Detect which cell encompasses the target text, then output its (x, y) center coordinate. 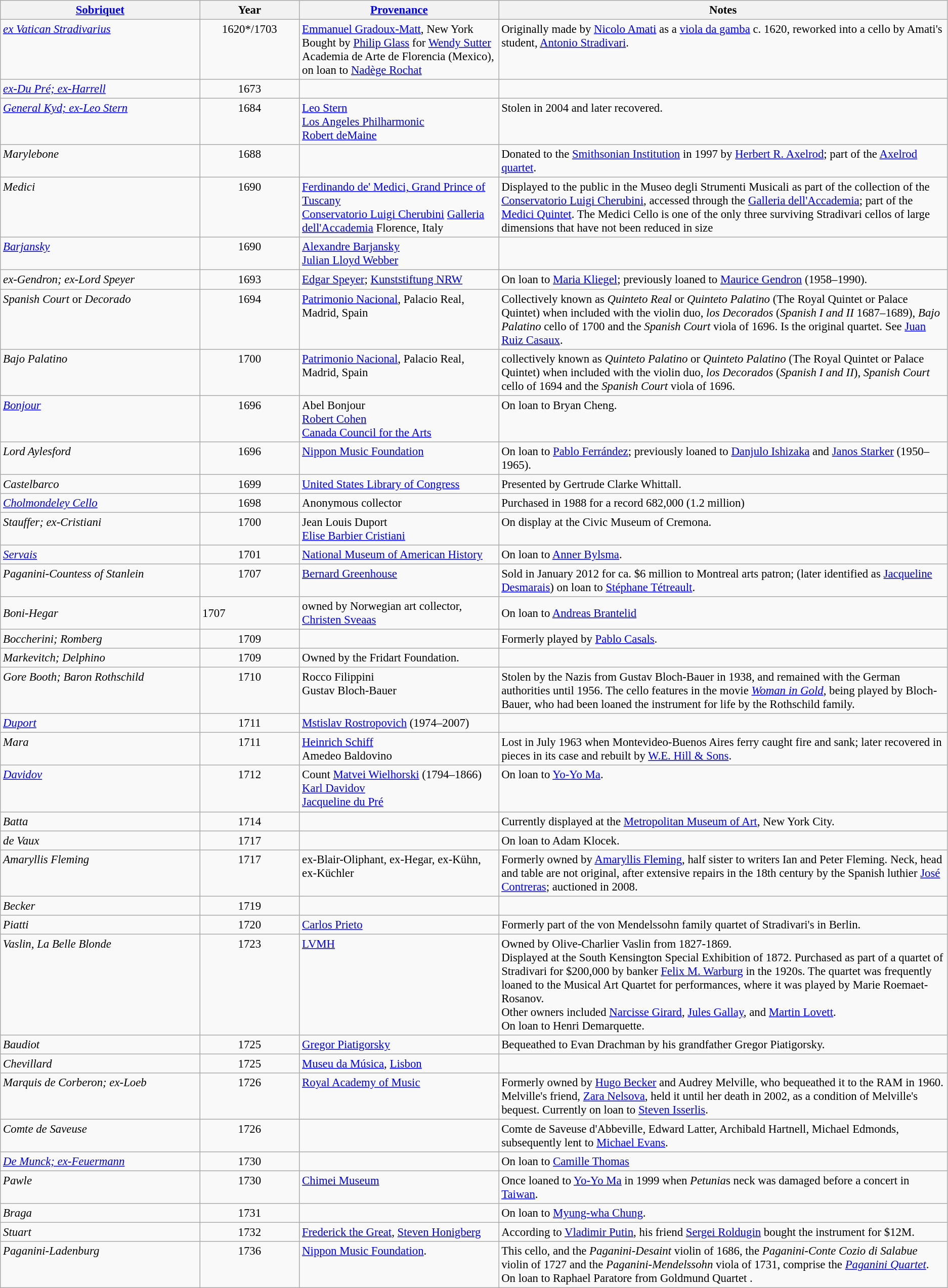
Markevitch; Delphino (100, 658)
1673 (250, 89)
Emmanuel Gradoux-Matt, New York Bought by Philip Glass for Wendy SutterAcademia de Arte de Florencia (Mexico), on loan to Nadège Rochat (399, 50)
1710 (250, 691)
On loan to Andreas Brantelid (723, 613)
Presented by Gertrude Clarke Whittall. (723, 484)
Formerly part of the von Mendelssohn family quartet of Stradivari's in Berlin. (723, 925)
Bernard Greenhouse (399, 581)
Year (250, 10)
Provenance (399, 10)
Rocco FilippiniGustav Bloch-Bauer (399, 691)
ex-Blair-Oliphant, ex-Hegar, ex-Kühn, ex-Küchler (399, 873)
Becker (100, 906)
Abel BonjourRobert CohenCanada Council for the Arts (399, 419)
Lord Aylesford (100, 458)
Mara (100, 749)
1720 (250, 925)
Chimei Museum (399, 1187)
Museu da Música, Lisbon (399, 1063)
1712 (250, 789)
1698 (250, 503)
Stauffer; ex-Cristiani (100, 529)
On loan to Pablo Ferrández; previously loaned to Danjulo Ishizaka and Janos Starker (1950–1965). (723, 458)
Stuart (100, 1232)
Jean Louis DuportElise Barbier Cristiani (399, 529)
Currently displayed at the Metropolitan Museum of Art, New York City. (723, 821)
Frederick the Great, Steven Honigberg (399, 1232)
According to Vladimir Putin, his friend Sergei Roldugin bought the instrument for $12M. (723, 1232)
Count Matvei Wielhorski (1794–1866)Karl DavidovJacqueline du Pré (399, 789)
Leo SternLos Angeles PhilharmonicRobert deMaine (399, 122)
Medici (100, 207)
Marquis de Corberon; ex-Loeb (100, 1096)
de Vaux (100, 840)
Servais (100, 555)
Bonjour (100, 419)
Spanish Court or Decorado (100, 320)
Donated to the Smithsonian Institution in 1997 by Herbert R. Axelrod; part of the Axelrod quartet. (723, 161)
Heinrich SchiffAmedeo Baldovino (399, 749)
Anonymous collector (399, 503)
Chevillard (100, 1063)
Nippon Music Foundation (399, 458)
1731 (250, 1213)
Notes (723, 10)
Gregor Piatigorsky (399, 1045)
Bajo Palatino (100, 372)
Castelbarco (100, 484)
ex-Du Pré; ex-Harrell (100, 89)
1684 (250, 122)
Sold in January 2012 for ca. $6 million to Montreal arts patron; (later identified as Jacqueline Desmarais) on loan to Stéphane Tétreault. (723, 581)
Vaslin, La Belle Blonde (100, 985)
On loan to Camille Thomas (723, 1162)
Boccherini; Romberg (100, 639)
1693 (250, 280)
On loan to Yo-Yo Ma. (723, 789)
Mstislav Rostropovich (1974–2007) (399, 723)
Once loaned to Yo-Yo Ma in 1999 when Petunias neck was damaged before a concert in Taiwan. (723, 1187)
1620*/1703 (250, 50)
Lost in July 1963 when Montevideo-Buenos Aires ferry caught fire and sank; later recovered in pieces in its case and rebuilt by W.E. Hill & Sons. (723, 749)
Boni-Hegar (100, 613)
Piatti (100, 925)
Braga (100, 1213)
De Munck; ex-Feuermann (100, 1162)
Davidov (100, 789)
Barjansky (100, 254)
Sobriquet (100, 10)
Owned by the Fridart Foundation. (399, 658)
ex Vatican Stradivarius (100, 50)
On loan to Bryan Cheng. (723, 419)
owned by Norwegian art collector, Christen Sveaas (399, 613)
United States Library of Congress (399, 484)
Royal Academy of Music (399, 1096)
On loan to Adam Klocek. (723, 840)
General Kyd; ex-Leo Stern (100, 122)
Comte de Saveuse d'Abbeville, Edward Latter, Archibald Hartnell, Michael Edmonds, subsequently lent to Michael Evans. (723, 1136)
Amaryllis Fleming (100, 873)
National Museum of American History (399, 555)
Cholmondeley Cello (100, 503)
Pawle (100, 1187)
Originally made by Nicolo Amati as a viola da gamba c. 1620, reworked into a cello by Amati's student, Antonio Stradivari. (723, 50)
ex-Gendron; ex-Lord Speyer (100, 280)
1694 (250, 320)
LVMH (399, 985)
Paganini-Countess of Stanlein (100, 581)
1714 (250, 821)
1719 (250, 906)
Alexandre BarjanskyJulian Lloyd Webber (399, 254)
Edgar Speyer; Kunststiftung NRW (399, 280)
Stolen in 2004 and later recovered. (723, 122)
1732 (250, 1232)
On loan to Myung-wha Chung. (723, 1213)
Ferdinando de' Medici, Grand Prince of TuscanyConservatorio Luigi Cherubini Galleria dell'Accademia Florence, Italy (399, 207)
1699 (250, 484)
1688 (250, 161)
On loan to Anner Bylsma. (723, 555)
1723 (250, 985)
Batta (100, 821)
Marylebone (100, 161)
Bequeathed to Evan Drachman by his grandfather Gregor Piatigorsky. (723, 1045)
Baudiot (100, 1045)
Carlos Prieto (399, 925)
1701 (250, 555)
On display at the Civic Museum of Cremona. (723, 529)
Comte de Saveuse (100, 1136)
Formerly played by Pablo Casals. (723, 639)
On loan to Maria Kliegel; previously loaned to Maurice Gendron (1958–1990). (723, 280)
Gore Booth; Baron Rothschild (100, 691)
Duport (100, 723)
Purchased in 1988 for a record 682,000 (1.2 million) (723, 503)
